Scan for the cell matching the given text and deliver its [x, y] coordinate at center. 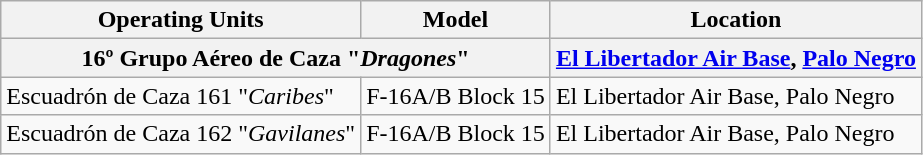
Location [736, 20]
Model [456, 20]
Escuadrón de Caza 161 "Caribes" [181, 96]
16º Grupo Aéreo de Caza "Dragones" [276, 58]
Escuadrón de Caza 162 "Gavilanes" [181, 134]
Operating Units [181, 20]
